For the text-containing cell, return its midpoint in (x, y) coordinate format. 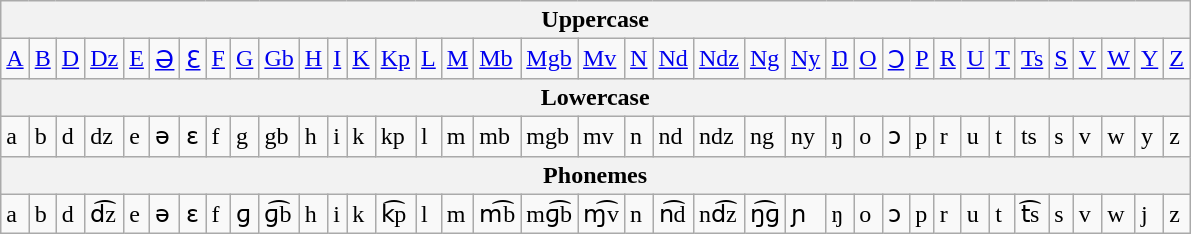
D (70, 59)
mb (498, 136)
nd (673, 136)
kp (395, 136)
Ts (1032, 59)
B (42, 59)
S (1061, 59)
j (1149, 214)
Mb (498, 59)
F (218, 59)
Ndz (718, 59)
ndz (718, 136)
mv (602, 136)
nd͡z (718, 214)
g (244, 136)
N (639, 59)
U (975, 59)
V (1087, 59)
Gb (279, 59)
ɲ (805, 214)
ny (805, 136)
ɱ͡v (602, 214)
ɡ (244, 214)
ng (764, 136)
Mgb (550, 59)
mɡ͡b (550, 214)
ɡ͡b (279, 214)
Nd (673, 59)
Dz (104, 59)
ts (1032, 136)
dz (104, 136)
Ə (164, 59)
A (15, 59)
Phonemes (596, 175)
Z (1177, 59)
m͡b (498, 214)
Y (1149, 59)
Ny (805, 59)
M (457, 59)
Ŋ (840, 59)
ŋ͡ɡ (764, 214)
G (244, 59)
Lowercase (596, 97)
k͡p (395, 214)
Ɛ (193, 59)
W (1119, 59)
Ng (764, 59)
Uppercase (596, 20)
T (1003, 59)
R (948, 59)
E (137, 59)
Ɔ (896, 59)
L (429, 59)
P (922, 59)
t͡s (1032, 214)
Kp (395, 59)
gb (279, 136)
K (361, 59)
O (868, 59)
d͡z (104, 214)
mgb (550, 136)
H (313, 59)
I (338, 59)
n͡d (673, 214)
y (1149, 136)
Mv (602, 59)
